Extract the [X, Y] coordinate from the center of the cell holding the provided text.  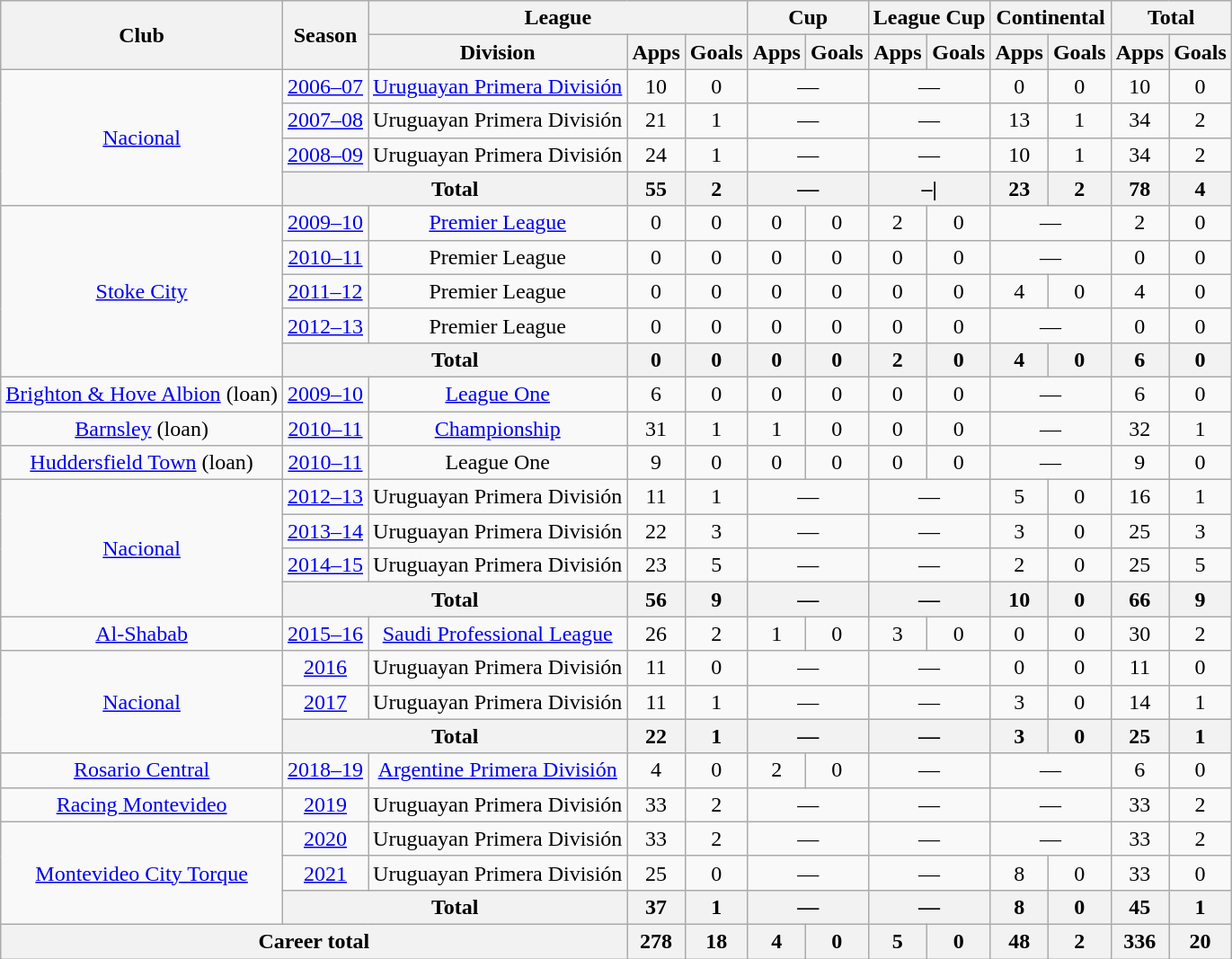
14 [1139, 702]
21 [656, 120]
2018–19 [325, 770]
20 [1201, 941]
Barnsley (loan) [142, 429]
Saudi Professional League [498, 634]
2020 [325, 839]
2011–12 [325, 291]
32 [1139, 429]
–| [929, 189]
2013–14 [325, 531]
2016 [325, 668]
48 [1019, 941]
League [559, 18]
78 [1139, 189]
Career total [315, 941]
Club [142, 35]
66 [1139, 599]
2017 [325, 702]
League Cup [929, 18]
Montevideo City Torque [142, 873]
2006–07 [325, 86]
37 [656, 907]
Huddersfield Town (loan) [142, 463]
Brighton & Hove Albion (loan) [142, 394]
Cup [808, 18]
2015–16 [325, 634]
Al-Shabab [142, 634]
336 [1139, 941]
45 [1139, 907]
2008–09 [325, 155]
Continental [1050, 18]
16 [1139, 497]
2019 [325, 804]
2014–15 [325, 565]
13 [1019, 120]
Championship [498, 429]
Racing Montevideo [142, 804]
Stoke City [142, 291]
24 [656, 155]
56 [656, 599]
30 [1139, 634]
Rosario Central [142, 770]
Argentine Primera División [498, 770]
18 [716, 941]
2007–08 [325, 120]
26 [656, 634]
2021 [325, 873]
Season [325, 35]
31 [656, 429]
Division [498, 52]
278 [656, 941]
55 [656, 189]
